Extract the [x, y] coordinate from the center of the cell holding the provided text.  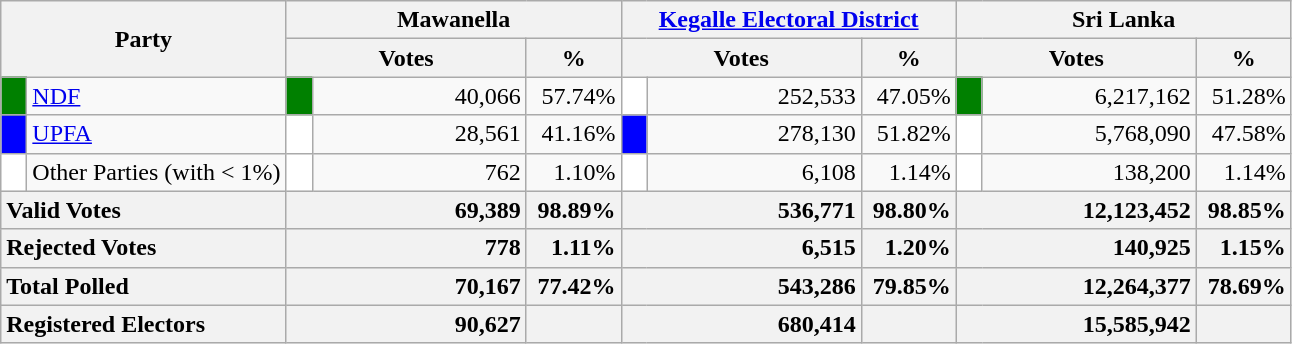
6,217,162 [1089, 96]
12,123,452 [1076, 210]
12,264,377 [1076, 286]
6,108 [754, 172]
1.20% [908, 248]
680,414 [741, 324]
57.74% [574, 96]
51.82% [908, 134]
Mawanella [454, 20]
51.28% [1244, 96]
5,768,090 [1089, 134]
138,200 [1089, 172]
NDF [156, 96]
UPFA [156, 134]
140,925 [1076, 248]
Rejected Votes [144, 248]
28,561 [419, 134]
79.85% [908, 286]
Kegalle Electoral District [788, 20]
98.80% [908, 210]
15,585,942 [1076, 324]
Sri Lanka [1124, 20]
1.15% [1244, 248]
Registered Electors [144, 324]
Party [144, 39]
69,389 [406, 210]
252,533 [754, 96]
78.69% [1244, 286]
536,771 [741, 210]
47.58% [1244, 134]
41.16% [574, 134]
1.11% [574, 248]
543,286 [741, 286]
47.05% [908, 96]
1.10% [574, 172]
70,167 [406, 286]
Total Polled [144, 286]
90,627 [406, 324]
40,066 [419, 96]
Valid Votes [144, 210]
278,130 [754, 134]
77.42% [574, 286]
762 [419, 172]
Other Parties (with < 1%) [156, 172]
6,515 [741, 248]
98.89% [574, 210]
778 [406, 248]
98.85% [1244, 210]
